Pinpoint the cell where the given text exists, returning its [x, y] midpoint coordinate. 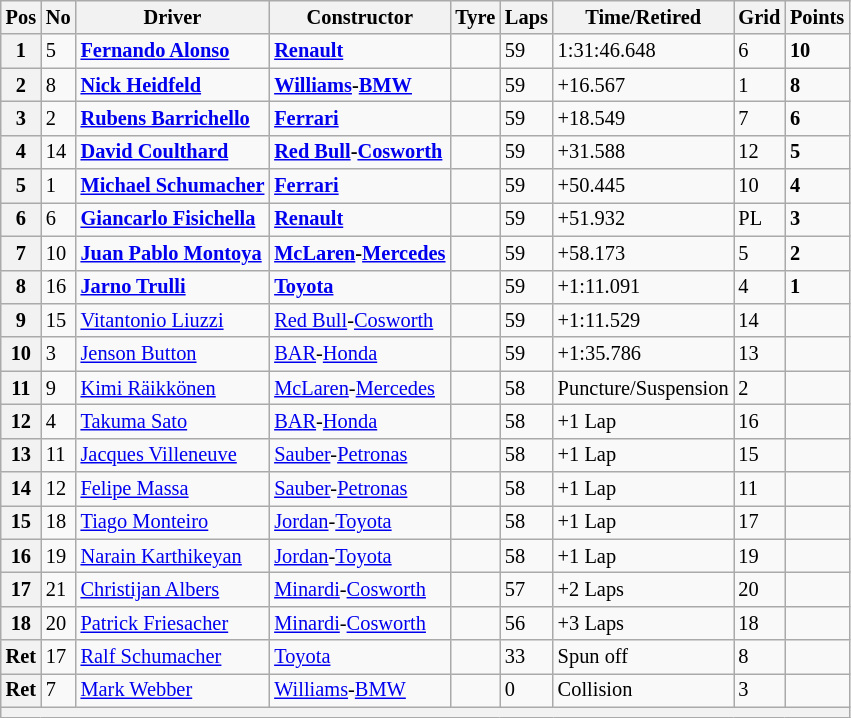
1:31:46.648 [644, 51]
0 [526, 690]
+2 Laps [644, 589]
Laps [526, 17]
+18.549 [644, 118]
Jarno Trulli [173, 287]
+51.932 [644, 219]
+1:11.091 [644, 287]
+3 Laps [644, 623]
Ralf Schumacher [173, 657]
33 [526, 657]
Patrick Friesacher [173, 623]
Felipe Massa [173, 489]
Spun off [644, 657]
Narain Karthikeyan [173, 556]
No [58, 17]
+16.567 [644, 85]
Driver [173, 17]
+50.445 [644, 186]
Jenson Button [173, 354]
Time/Retired [644, 17]
Fernando Alonso [173, 51]
Constructor [360, 17]
Kimi Räikkönen [173, 388]
Rubens Barrichello [173, 118]
Takuma Sato [173, 421]
56 [526, 623]
Pos [21, 17]
Nick Heidfeld [173, 85]
+1:11.529 [644, 320]
+31.588 [644, 152]
Mark Webber [173, 690]
Juan Pablo Montoya [173, 253]
Giancarlo Fisichella [173, 219]
57 [526, 589]
PL [760, 219]
+1:35.786 [644, 354]
Collision [644, 690]
Tiago Monteiro [173, 522]
Tyre [475, 17]
+58.173 [644, 253]
Vitantonio Liuzzi [173, 320]
Christijan Albers [173, 589]
21 [58, 589]
David Coulthard [173, 152]
Puncture/Suspension [644, 388]
Grid [760, 17]
Michael Schumacher [173, 186]
Points [817, 17]
Jacques Villeneuve [173, 455]
